Locate the cell with the specified text and output its [X, Y] center coordinate. 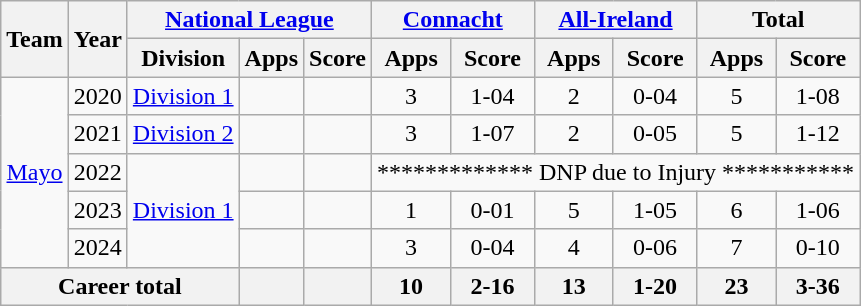
2024 [98, 248]
7 [736, 248]
1-05 [655, 210]
13 [574, 286]
Total [778, 20]
1-08 [818, 96]
2022 [98, 172]
1-20 [655, 286]
3-36 [818, 286]
1 [410, 210]
0-10 [818, 248]
2023 [98, 210]
10 [410, 286]
Career total [120, 286]
23 [736, 286]
All-Ireland [616, 20]
Mayo [35, 172]
Team [35, 39]
6 [736, 210]
2021 [98, 134]
0-06 [655, 248]
************* DNP due to Injury *********** [615, 172]
1-04 [493, 96]
0-01 [493, 210]
0-05 [655, 134]
Division 2 [183, 134]
1-12 [818, 134]
Connacht [452, 20]
1-07 [493, 134]
Division [183, 58]
2-16 [493, 286]
4 [574, 248]
Year [98, 39]
1-06 [818, 210]
National League [249, 20]
2020 [98, 96]
